Capture the cell that displays the provided text and extract its [x, y] central coordinate. 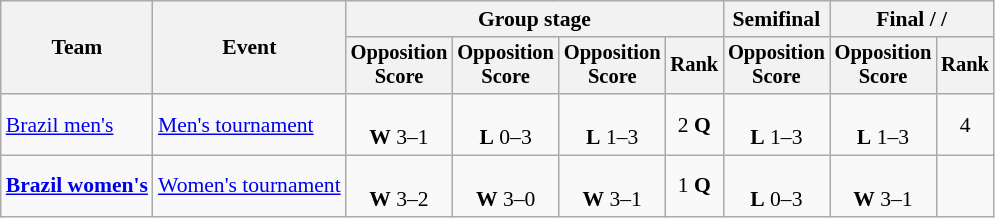
W 3–2 [400, 186]
Men's tournament [250, 124]
Women's tournament [250, 186]
1 Q [694, 186]
2 Q [694, 124]
Semifinal [776, 19]
Brazil women's [77, 186]
Team [77, 48]
Final / / [912, 19]
Brazil men's [77, 124]
Group stage [534, 19]
Event [250, 48]
4 [965, 124]
W 3–0 [506, 186]
